Locate the cell with the specified text and output its (X, Y) center coordinate. 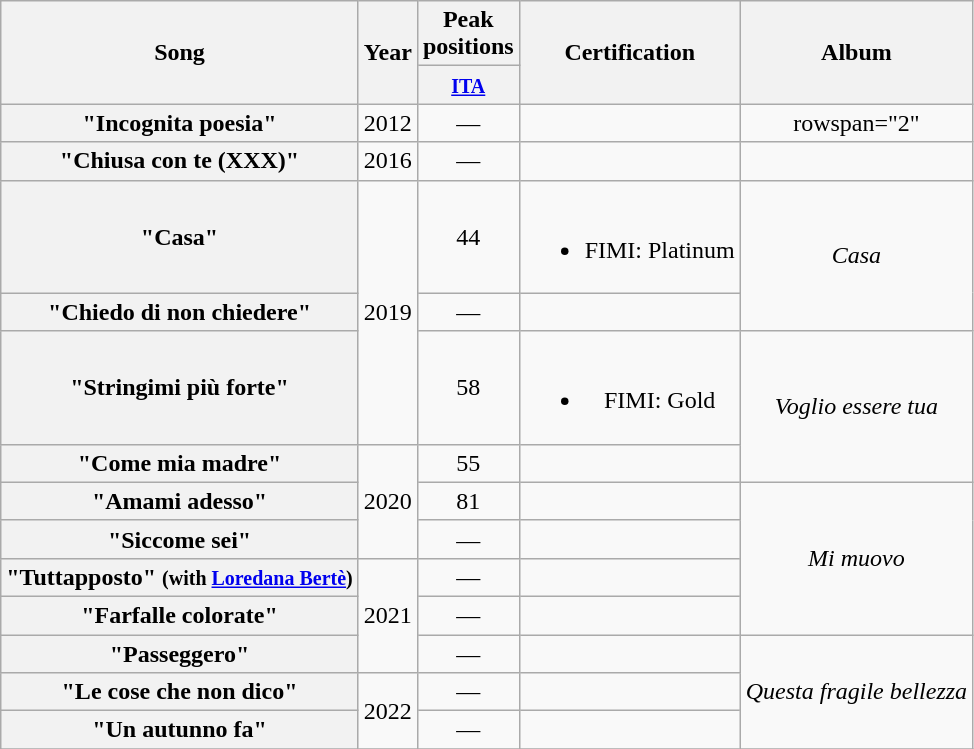
"Passeggero" (180, 653)
Album (856, 52)
"Chiusa con te (XXX)" (180, 161)
FIMI: Platinum (630, 236)
81 (468, 501)
Year (388, 52)
"Un autunno fa" (180, 730)
"Siccome sei" (180, 539)
55 (468, 463)
58 (468, 388)
2022 (388, 711)
"Chiedo di non chiedere" (180, 312)
ITA (468, 85)
"Casa" (180, 236)
Questa fragile bellezza (856, 691)
2021 (388, 615)
Certification (630, 52)
Peak positions (468, 34)
Song (180, 52)
Voglio essere tua (856, 406)
"Farfalle colorate" (180, 615)
rowspan="2" (856, 123)
FIMI: Gold (630, 388)
44 (468, 236)
"Incognita poesia" (180, 123)
"Tuttapposto" (with Loredana Bertè) (180, 577)
2012 (388, 123)
2019 (388, 312)
"Stringimi più forte" (180, 388)
Mi muovo (856, 558)
"Amami adesso" (180, 501)
2016 (388, 161)
"Le cose che non dico" (180, 692)
"Come mia madre" (180, 463)
Casa (856, 256)
2020 (388, 501)
